Determine the [X, Y] coordinate at the center of the cell enclosing the given text.  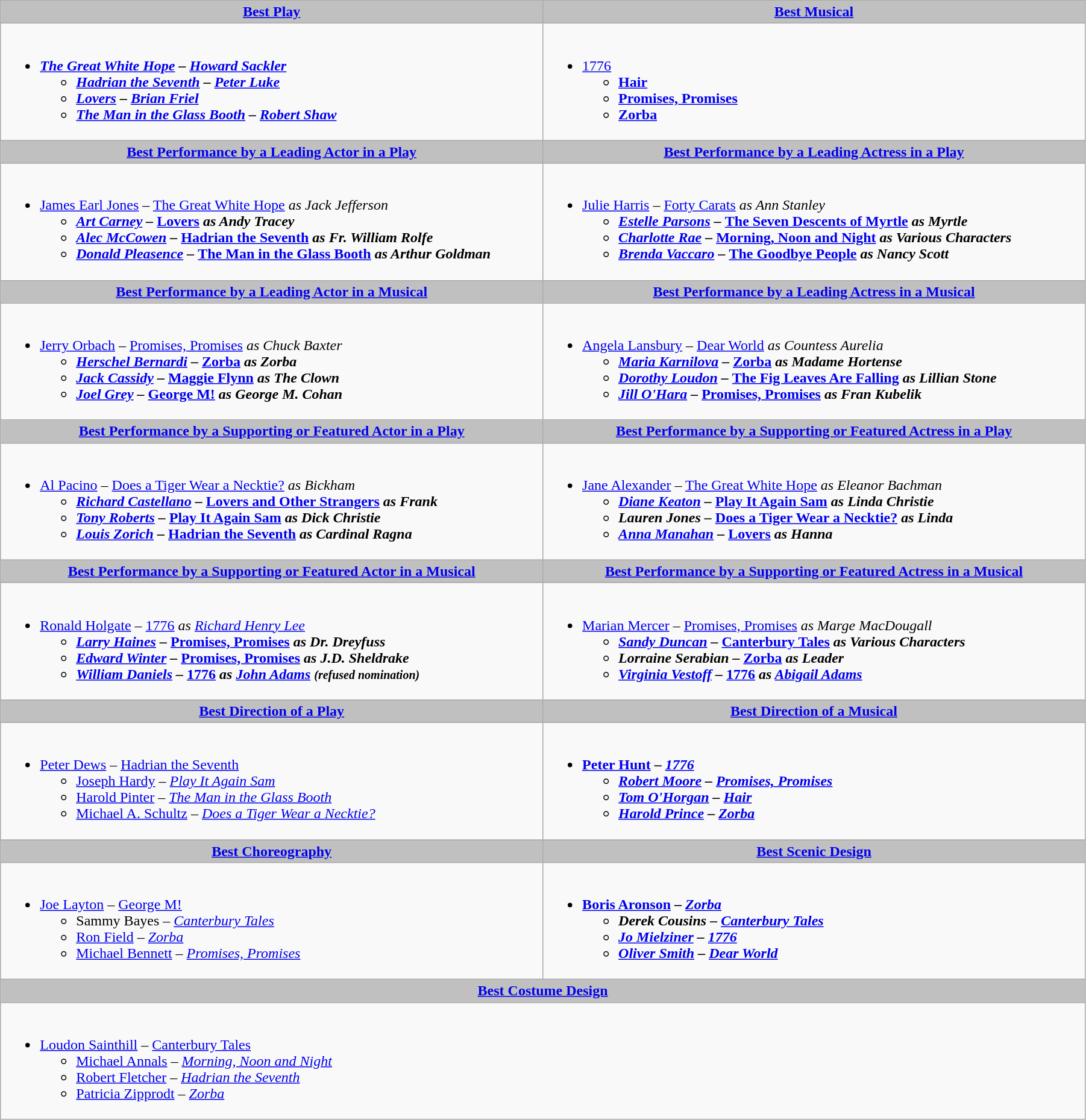
Best Performance by a Supporting or Featured Actor in a Musical [272, 571]
Best Play [272, 12]
Peter Hunt – 1776Robert Moore – Promises, PromisesTom O'Horgan – HairHarold Prince – Zorba [814, 781]
Best Direction of a Musical [814, 711]
Best Performance by a Supporting or Featured Actor in a Play [272, 431]
Best Performance by a Supporting or Featured Actress in a Play [814, 431]
Best Costume Design [543, 991]
The Great White Hope – Howard SacklerHadrian the Seventh – Peter LukeLovers – Brian FrielThe Man in the Glass Booth – Robert Shaw [272, 82]
1776HairPromises, PromisesZorba [814, 82]
Joe Layton – George M!Sammy Bayes – Canterbury TalesRon Field – ZorbaMichael Bennett – Promises, Promises [272, 921]
Best Direction of a Play [272, 711]
Boris Aronson – ZorbaDerek Cousins – Canterbury TalesJo Mielziner – 1776Oliver Smith – Dear World [814, 921]
Best Performance by a Supporting or Featured Actress in a Musical [814, 571]
Loudon Sainthill – Canterbury TalesMichael Annals – Morning, Noon and NightRobert Fletcher – Hadrian the SeventhPatricia Zipprodt – Zorba [543, 1061]
Best Performance by a Leading Actress in a Play [814, 152]
Best Choreography [272, 851]
Best Musical [814, 12]
Best Performance by a Leading Actor in a Play [272, 152]
Best Performance by a Leading Actor in a Musical [272, 292]
Best Performance by a Leading Actress in a Musical [814, 292]
Best Scenic Design [814, 851]
